Return the (X, Y) coordinate for the center point of the cell that contains the specified text.  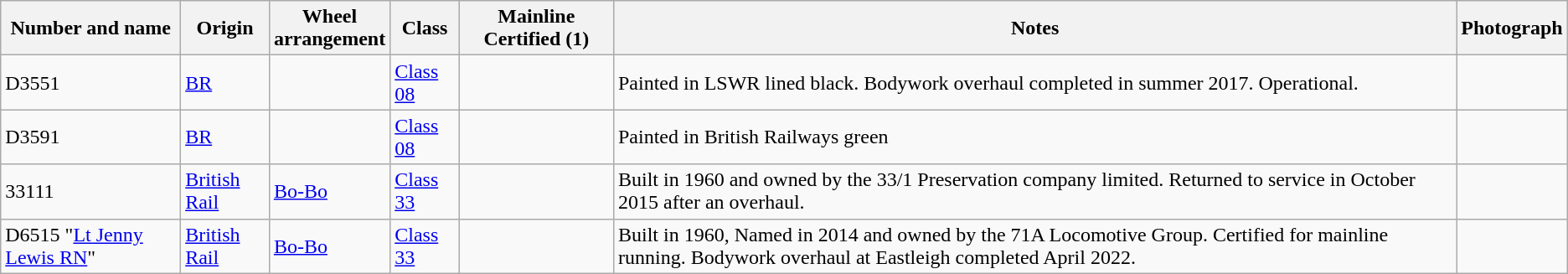
D6515 "Lt Jenny Lewis RN" (90, 246)
Origin (225, 28)
D3551 (90, 82)
Number and name (90, 28)
Built in 1960 and owned by the 33/1 Preservation company limited. Returned to service in October 2015 after an overhaul. (1034, 191)
Painted in LSWR lined black. Bodywork overhaul completed in summer 2017. Operational. (1034, 82)
Notes (1034, 28)
Class (426, 28)
33111 (90, 191)
Wheelarrangement (329, 28)
Mainline Certified (1) (536, 28)
Photograph (1512, 28)
D3591 (90, 137)
Painted in British Railways green (1034, 137)
